Pinpoint the cell where the given text exists, returning its (x, y) midpoint coordinate. 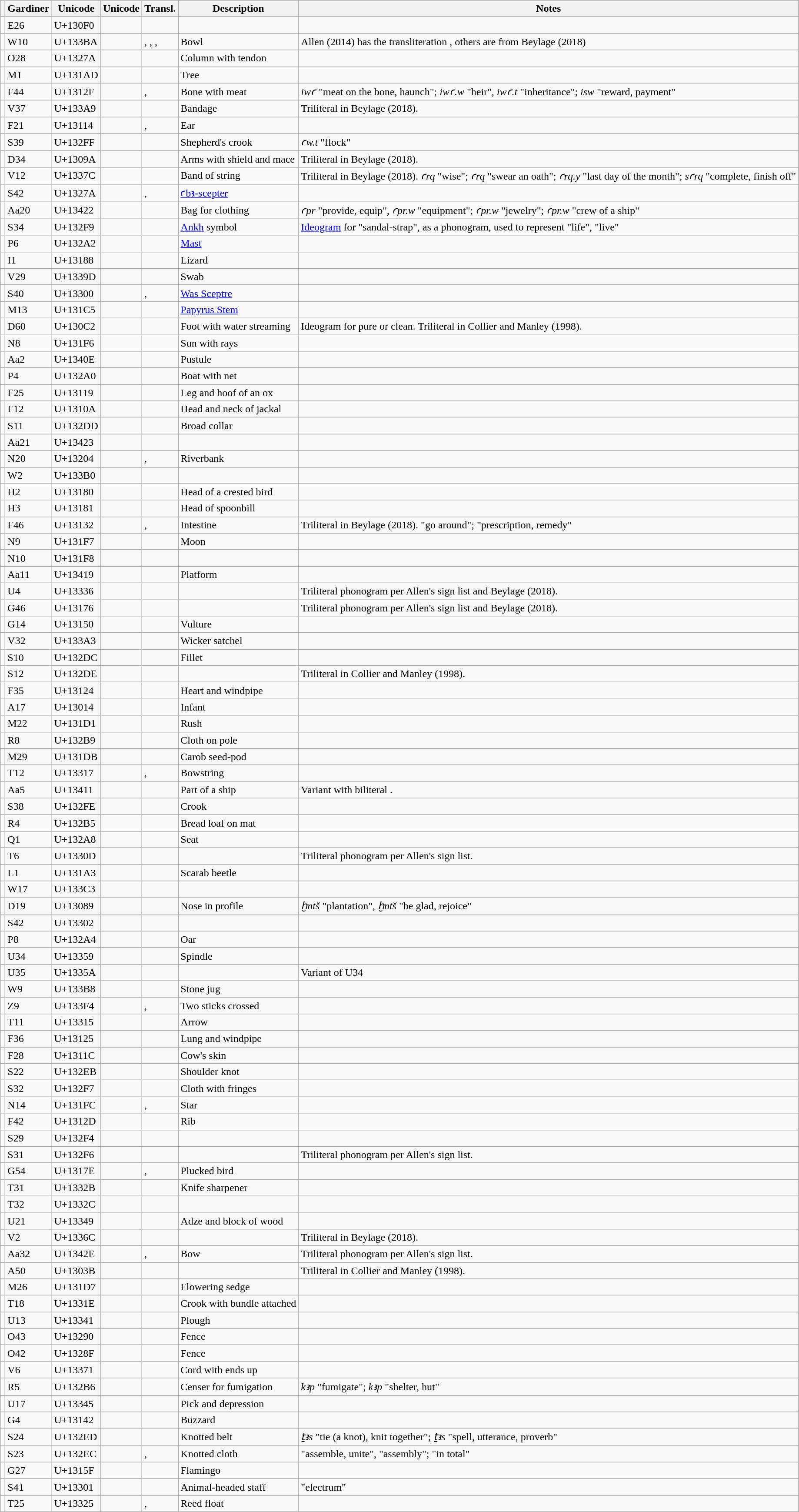
Buzzard (238, 1420)
U+13204 (77, 459)
Reed float (238, 1503)
U+13142 (77, 1420)
U+130F0 (77, 25)
U+133BA (77, 42)
V12 (29, 176)
V2 (29, 1237)
Scarab beetle (238, 873)
Head and neck of jackal (238, 409)
Notes (549, 9)
U+13188 (77, 260)
P8 (29, 939)
U+13181 (77, 508)
U+132F9 (77, 227)
Cow's skin (238, 1055)
H2 (29, 492)
S24 (29, 1437)
Leg and hoof of an ox (238, 393)
U+13119 (77, 393)
U+131A3 (77, 873)
U+133F4 (77, 1006)
Flamingo (238, 1470)
U+132DD (77, 426)
V37 (29, 109)
U+1332B (77, 1188)
Aa11 (29, 574)
Cloth with fringes (238, 1088)
S32 (29, 1088)
M26 (29, 1287)
Knife sharpener (238, 1188)
Foot with water streaming (238, 326)
U+130C2 (77, 326)
U+1303B (77, 1270)
U+131F8 (77, 558)
U+132B5 (77, 823)
M13 (29, 310)
Bow (238, 1254)
U+13150 (77, 624)
U+13125 (77, 1039)
U+1342E (77, 1254)
G54 (29, 1171)
Shoulder knot (238, 1072)
U+133B8 (77, 989)
Lung and windpipe (238, 1039)
U+13302 (77, 923)
Bandage (238, 109)
U+132EC (77, 1454)
U+132DC (77, 658)
I1 (29, 260)
T12 (29, 773)
W10 (29, 42)
U13 (29, 1320)
Arrow (238, 1022)
T25 (29, 1503)
U+13411 (77, 790)
U+132F6 (77, 1155)
Seat (238, 839)
F46 (29, 525)
S34 (29, 227)
P4 (29, 376)
Aa5 (29, 790)
F28 (29, 1055)
Plough (238, 1320)
U+1336C (77, 1237)
U+13317 (77, 773)
A17 (29, 707)
Censer for fumigation (238, 1387)
Flowering sedge (238, 1287)
S39 (29, 142)
U+133C3 (77, 889)
N20 (29, 459)
Two sticks crossed (238, 1006)
S10 (29, 658)
F35 (29, 691)
U+13336 (77, 591)
U+13301 (77, 1487)
U+13419 (77, 574)
U+132A4 (77, 939)
U+131D1 (77, 724)
ḫntš "plantation", ḫntš "be glad, rejoice" (549, 906)
U+132A8 (77, 839)
Q1 (29, 839)
, , , (160, 42)
U+13132 (77, 525)
Column with tendon (238, 58)
ꜥpr "provide, equip", ꜥpr.w "equipment"; ꜥpr.w "jewelry"; ꜥpr.w "crew of a ship" (549, 210)
A50 (29, 1270)
M29 (29, 757)
E26 (29, 25)
Heart and windpipe (238, 691)
F44 (29, 92)
T6 (29, 856)
U+132ED (77, 1437)
U+1315F (77, 1470)
U+1339D (77, 277)
V6 (29, 1370)
U+132FF (77, 142)
Shepherd's crook (238, 142)
Part of a ship (238, 790)
Carob seed-pod (238, 757)
S38 (29, 806)
Swab (238, 277)
Bag for clothing (238, 210)
U+132A2 (77, 244)
U+1311C (77, 1055)
U+1335A (77, 972)
U+13315 (77, 1022)
Oar (238, 939)
S23 (29, 1454)
S22 (29, 1072)
Rush (238, 724)
Head of spoonbill (238, 508)
U34 (29, 956)
kꜣp "fumigate"; kꜣp "shelter, hut" (549, 1387)
Bowstring (238, 773)
ꜥbꜣ-scepter (238, 193)
Transl. (160, 9)
Tree (238, 75)
U21 (29, 1221)
Allen (2014) has the transliteration , others are from Beylage (2018) (549, 42)
T11 (29, 1022)
U+13341 (77, 1320)
W9 (29, 989)
U+13180 (77, 492)
V32 (29, 641)
F42 (29, 1121)
Z9 (29, 1006)
V29 (29, 277)
U+132B9 (77, 740)
Cord with ends up (238, 1370)
Description (238, 9)
D19 (29, 906)
Crook with bundle attached (238, 1304)
Wicker satchel (238, 641)
U+132A0 (77, 376)
N10 (29, 558)
U+1340E (77, 360)
U+133B0 (77, 475)
W17 (29, 889)
Mast (238, 244)
D34 (29, 159)
U+13124 (77, 691)
Nose in profile (238, 906)
Bone with meat (238, 92)
U+13176 (77, 607)
R8 (29, 740)
P6 (29, 244)
Adze and block of wood (238, 1221)
S12 (29, 674)
Ankh symbol (238, 227)
U+13359 (77, 956)
Crook (238, 806)
"assemble, unite", "assembly"; "in total" (549, 1454)
G4 (29, 1420)
U+13290 (77, 1337)
U+131C5 (77, 310)
U+1328F (77, 1353)
U+131F6 (77, 343)
Band of string (238, 176)
U17 (29, 1403)
Animal-headed staff (238, 1487)
U+131AD (77, 75)
L1 (29, 873)
T32 (29, 1204)
Head of a crested bird (238, 492)
Star (238, 1105)
Bread loaf on mat (238, 823)
M22 (29, 724)
Boat with net (238, 376)
G27 (29, 1470)
Plucked bird (238, 1171)
U+13114 (77, 125)
W2 (29, 475)
U+1332C (77, 1204)
F36 (29, 1039)
U+13300 (77, 293)
Cloth on pole (238, 740)
Ear (238, 125)
Bowl (238, 42)
U+131D7 (77, 1287)
U+132F7 (77, 1088)
F21 (29, 125)
U+13423 (77, 442)
S31 (29, 1155)
U+1330D (77, 856)
F25 (29, 393)
Triliteral in Beylage (2018). ꜥrq "wise"; ꜥrq "swear an oath"; ꜥrq.y "last day of the month"; sꜥrq "complete, finish off" (549, 176)
U+13014 (77, 707)
S11 (29, 426)
U+1310A (77, 409)
Aa20 (29, 210)
G46 (29, 607)
S29 (29, 1138)
Spindle (238, 956)
U+132EB (77, 1072)
Pustule (238, 360)
Intestine (238, 525)
U+1312F (77, 92)
N14 (29, 1105)
D60 (29, 326)
U+132F4 (77, 1138)
F12 (29, 409)
O42 (29, 1353)
Platform (238, 574)
Aa21 (29, 442)
T18 (29, 1304)
T31 (29, 1188)
U+133A3 (77, 641)
U+132B6 (77, 1387)
S41 (29, 1487)
Moon (238, 541)
U+131DB (77, 757)
Arms with shield and mace (238, 159)
Variant with biliteral . (549, 790)
ṯꜣs "tie (a knot), knit together"; ṯꜣs "spell, utterance, proverb" (549, 1437)
U+13089 (77, 906)
ꜥw.t "flock" (549, 142)
Infant (238, 707)
U+133A9 (77, 109)
U+132FE (77, 806)
R4 (29, 823)
U+13422 (77, 210)
Ideogram for pure or clean. Triliteral in Collier and Manley (1998). (549, 326)
U+13371 (77, 1370)
U+13349 (77, 1221)
Ideogram for "sandal-strap", as a phonogram, used to represent "life", "live" (549, 227)
Papyrus Stem (238, 310)
U+1309A (77, 159)
Broad collar (238, 426)
O28 (29, 58)
Variant of U34 (549, 972)
S40 (29, 293)
Pick and depression (238, 1403)
Fillet (238, 658)
U+13345 (77, 1403)
Rib (238, 1121)
Knotted belt (238, 1437)
Triliteral in Beylage (2018). "go around"; "prescription, remedy" (549, 525)
Riverbank (238, 459)
N8 (29, 343)
Lizard (238, 260)
U+13325 (77, 1503)
N9 (29, 541)
Vulture (238, 624)
Sun with rays (238, 343)
Gardiner (29, 9)
H3 (29, 508)
U+131F7 (77, 541)
U35 (29, 972)
U+1337C (77, 176)
iwꜥ "meat on the bone, haunch"; iwꜥ.w "heir", iwꜥ.t "inheritance"; isw "reward, payment" (549, 92)
Was Sceptre (238, 293)
U+131FC (77, 1105)
U+132DE (77, 674)
M1 (29, 75)
Stone jug (238, 989)
G14 (29, 624)
Aa32 (29, 1254)
U4 (29, 591)
U+1317E (77, 1171)
U+1331E (77, 1304)
R5 (29, 1387)
Aa2 (29, 360)
U+1312D (77, 1121)
Knotted cloth (238, 1454)
O43 (29, 1337)
"electrum" (549, 1487)
